Determine the [x, y] coordinate at the center of the cell enclosing the given text.  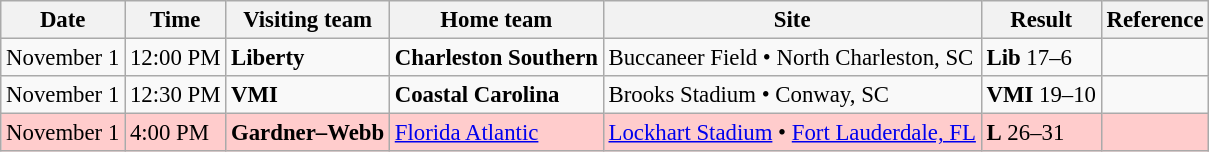
Home team [496, 20]
Gardner–Webb [308, 133]
Coastal Carolina [496, 95]
Result [1041, 20]
Liberty [308, 58]
Reference [1155, 20]
Lockhart Stadium • Fort Lauderdale, FL [792, 133]
12:30 PM [176, 95]
Site [792, 20]
Florida Atlantic [496, 133]
L 26–31 [1041, 133]
Brooks Stadium • Conway, SC [792, 95]
Time [176, 20]
4:00 PM [176, 133]
Buccaneer Field • North Charleston, SC [792, 58]
Lib 17–6 [1041, 58]
Visiting team [308, 20]
Charleston Southern [496, 58]
VMI [308, 95]
Date [63, 20]
VMI 19–10 [1041, 95]
12:00 PM [176, 58]
